Provide the [x, y] coordinate of the cell's center where the given text is located.  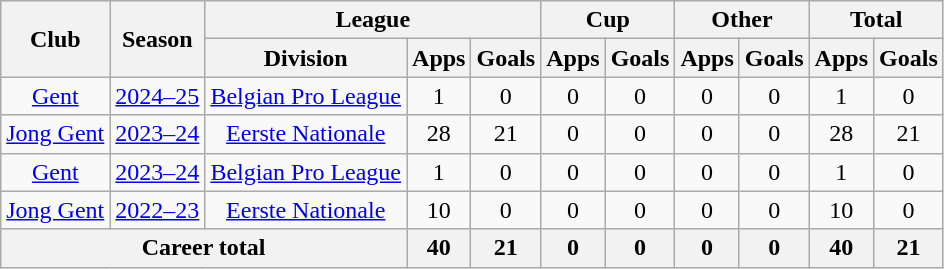
Division [306, 58]
Career total [204, 248]
League [373, 20]
Other [742, 20]
Cup [608, 20]
Total [876, 20]
2024–25 [158, 96]
2022–23 [158, 210]
Season [158, 39]
Club [56, 39]
